Return the (x, y) coordinate for the center point of the cell that contains the specified text.  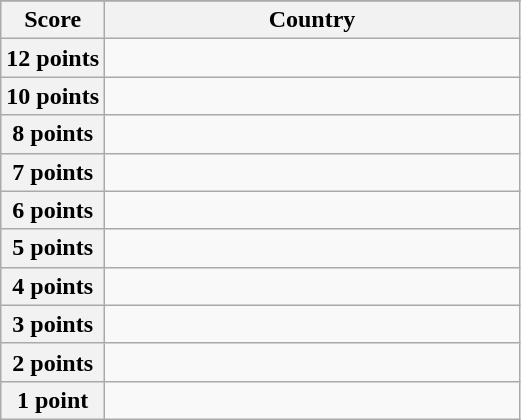
6 points (53, 210)
7 points (53, 172)
10 points (53, 96)
Country (312, 20)
4 points (53, 286)
8 points (53, 134)
1 point (53, 400)
12 points (53, 58)
3 points (53, 324)
Score (53, 20)
2 points (53, 362)
5 points (53, 248)
